Search for the cell housing the specified text and yield its [X, Y] center coordinate. 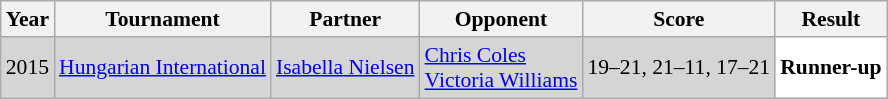
Hungarian International [162, 68]
Tournament [162, 19]
19–21, 21–11, 17–21 [678, 68]
Score [678, 19]
Isabella Nielsen [346, 68]
Year [28, 19]
Result [830, 19]
Runner-up [830, 68]
2015 [28, 68]
Opponent [502, 19]
Chris Coles Victoria Williams [502, 68]
Partner [346, 19]
